From the cell containing the given text, extract its center point as (x, y) coordinate. 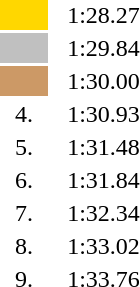
6. (24, 180)
4. (24, 114)
7. (24, 213)
8. (24, 246)
5. (24, 147)
